Pinpoint the cell where the given text exists, returning its (X, Y) midpoint coordinate. 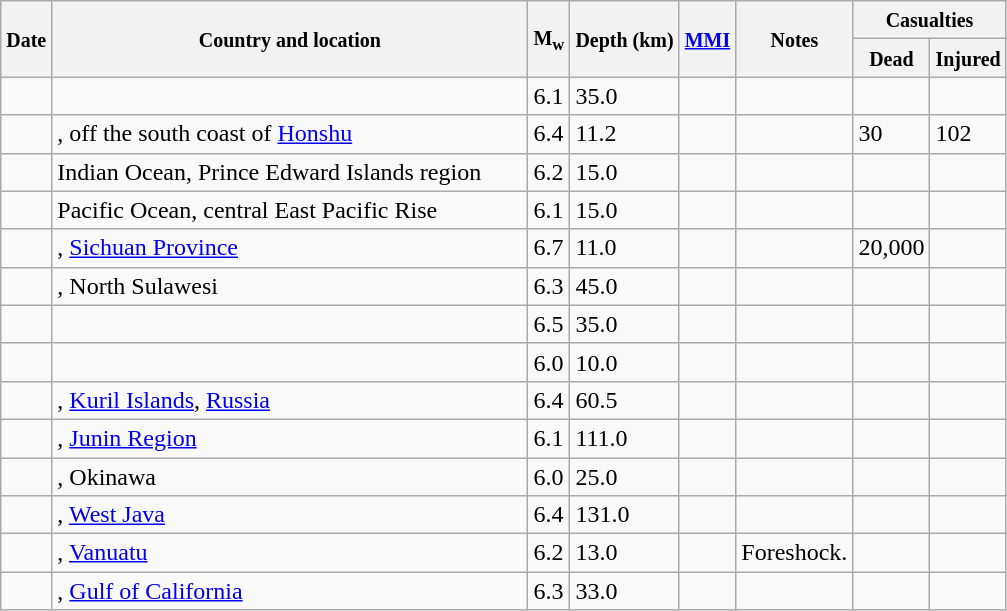
, North Sulawesi (290, 286)
6.5 (549, 324)
11.2 (624, 134)
, Vanuatu (290, 553)
Pacific Ocean, central East Pacific Rise (290, 210)
Country and location (290, 39)
102 (968, 134)
, Gulf of California (290, 591)
Mw (549, 39)
, Okinawa (290, 477)
, off the south coast of Honshu (290, 134)
Dead (892, 58)
11.0 (624, 248)
25.0 (624, 477)
13.0 (624, 553)
Notes (794, 39)
Indian Ocean, Prince Edward Islands region (290, 172)
33.0 (624, 591)
Casualties (930, 20)
111.0 (624, 438)
20,000 (892, 248)
Date (26, 39)
6.7 (549, 248)
Depth (km) (624, 39)
131.0 (624, 515)
Injured (968, 58)
30 (892, 134)
MMI (708, 39)
, Junin Region (290, 438)
Foreshock. (794, 553)
, Kuril Islands, Russia (290, 400)
10.0 (624, 362)
60.5 (624, 400)
45.0 (624, 286)
, Sichuan Province (290, 248)
, West Java (290, 515)
